Provide the (X, Y) coordinate of the cell's center where the given text is located.  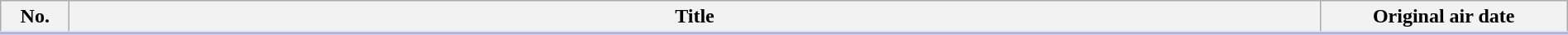
No. (35, 17)
Title (695, 17)
Original air date (1444, 17)
